Capture the cell that displays the provided text and extract its [X, Y] central coordinate. 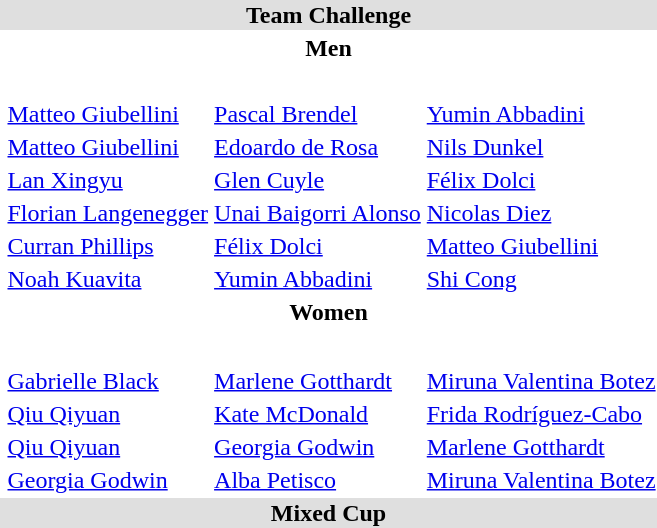
Curran Phillips [108, 246]
Lan Xingyu [108, 180]
Alba Petisco [318, 480]
Pascal Brendel [318, 114]
Edoardo de Rosa [318, 147]
Shi Cong [541, 279]
Gabrielle Black [108, 381]
Glen Cuyle [318, 180]
Noah Kuavita [108, 279]
Nicolas Diez [541, 213]
Women [328, 312]
Mixed Cup [328, 513]
Unai Baigorri Alonso [318, 213]
Men [328, 48]
Frida Rodríguez-Cabo [541, 414]
Team Challenge [328, 15]
Nils Dunkel [541, 147]
Kate McDonald [318, 414]
Florian Langenegger [108, 213]
